Return (x, y) of the center of cell containing provided text 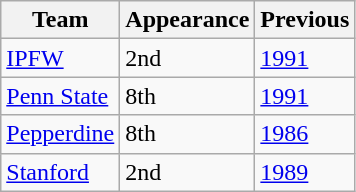
Appearance (188, 20)
1986 (305, 134)
Pepperdine (60, 134)
Team (60, 20)
Stanford (60, 172)
IPFW (60, 58)
Previous (305, 20)
Penn State (60, 96)
1989 (305, 172)
